Scan for the cell matching the given text and deliver its (X, Y) coordinate at center. 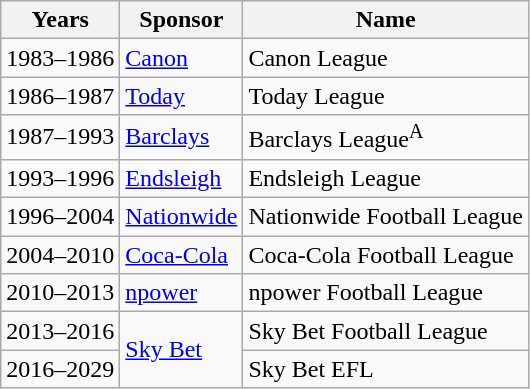
1987–1993 (60, 138)
Years (60, 20)
Canon League (386, 58)
Today (182, 96)
1993–1996 (60, 178)
1996–2004 (60, 217)
Today League (386, 96)
1983–1986 (60, 58)
Coca-Cola (182, 255)
2016–2029 (60, 369)
Sky Bet Football League (386, 331)
Endsleigh (182, 178)
Nationwide Football League (386, 217)
npower (182, 293)
2004–2010 (60, 255)
Canon (182, 58)
Sponsor (182, 20)
Barclays (182, 138)
1986–1987 (60, 96)
npower Football League (386, 293)
2013–2016 (60, 331)
Endsleigh League (386, 178)
Nationwide (182, 217)
Sky Bet EFL (386, 369)
Name (386, 20)
2010–2013 (60, 293)
Barclays LeagueA (386, 138)
Coca-Cola Football League (386, 255)
Sky Bet (182, 350)
